Provide the [x, y] coordinate of the cell's center where the given text is located.  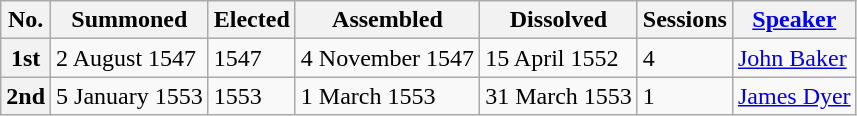
John Baker [794, 58]
No. [26, 20]
4 [684, 58]
1 March 1553 [387, 96]
Speaker [794, 20]
1 [684, 96]
1553 [252, 96]
1547 [252, 58]
5 January 1553 [130, 96]
1st [26, 58]
31 March 1553 [559, 96]
Summoned [130, 20]
Elected [252, 20]
2 August 1547 [130, 58]
Dissolved [559, 20]
2nd [26, 96]
15 April 1552 [559, 58]
Assembled [387, 20]
Sessions [684, 20]
4 November 1547 [387, 58]
James Dyer [794, 96]
